Output the (x, y) coordinate of the center of the cell containing the given text.  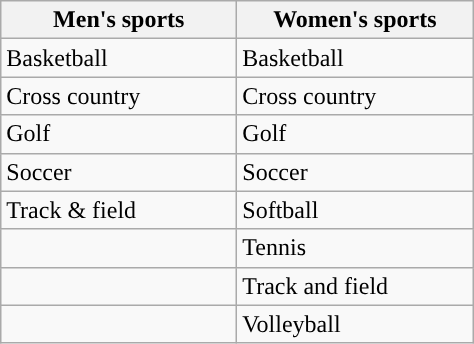
Women's sports (355, 20)
Men's sports (119, 20)
Tennis (355, 248)
Track and field (355, 286)
Volleyball (355, 324)
Track & field (119, 210)
Softball (355, 210)
